Output the [x, y] coordinate of the center of the cell containing the given text.  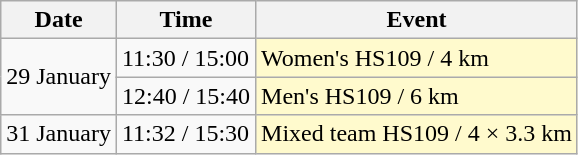
Men's HS109 / 6 km [417, 96]
Mixed team HS109 / 4 × 3.3 km [417, 134]
Women's HS109 / 4 km [417, 58]
Date [59, 20]
11:30 / 15:00 [186, 58]
Event [417, 20]
12:40 / 15:40 [186, 96]
29 January [59, 77]
Time [186, 20]
31 January [59, 134]
11:32 / 15:30 [186, 134]
